Output the (x, y) coordinate of the center of the cell containing the given text.  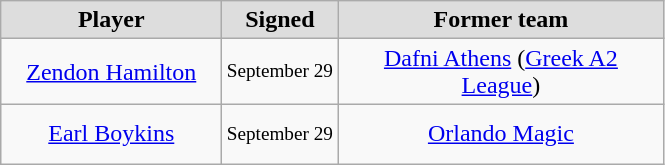
Former team (501, 20)
Dafni Athens (Greek A2 League) (501, 72)
Player (112, 20)
Earl Boykins (112, 134)
Orlando Magic (501, 134)
Signed (280, 20)
Zendon Hamilton (112, 72)
